Find where the given text appears and provide that cell's center as (X, Y) coordinate. 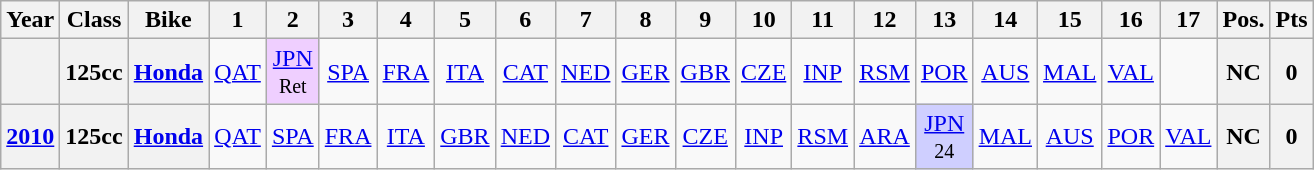
2010 (30, 136)
10 (763, 20)
7 (586, 20)
11 (823, 20)
15 (1070, 20)
12 (885, 20)
Pos. (1244, 20)
1 (238, 20)
8 (646, 20)
5 (465, 20)
17 (1188, 20)
3 (348, 20)
13 (944, 20)
Pts (1292, 20)
2 (292, 20)
16 (1131, 20)
ARA (885, 136)
Bike (168, 20)
JPN24 (944, 136)
6 (525, 20)
4 (406, 20)
Class (94, 20)
14 (1005, 20)
Year (30, 20)
9 (705, 20)
JPNRet (292, 72)
